Capture the cell that displays the provided text and extract its (x, y) central coordinate. 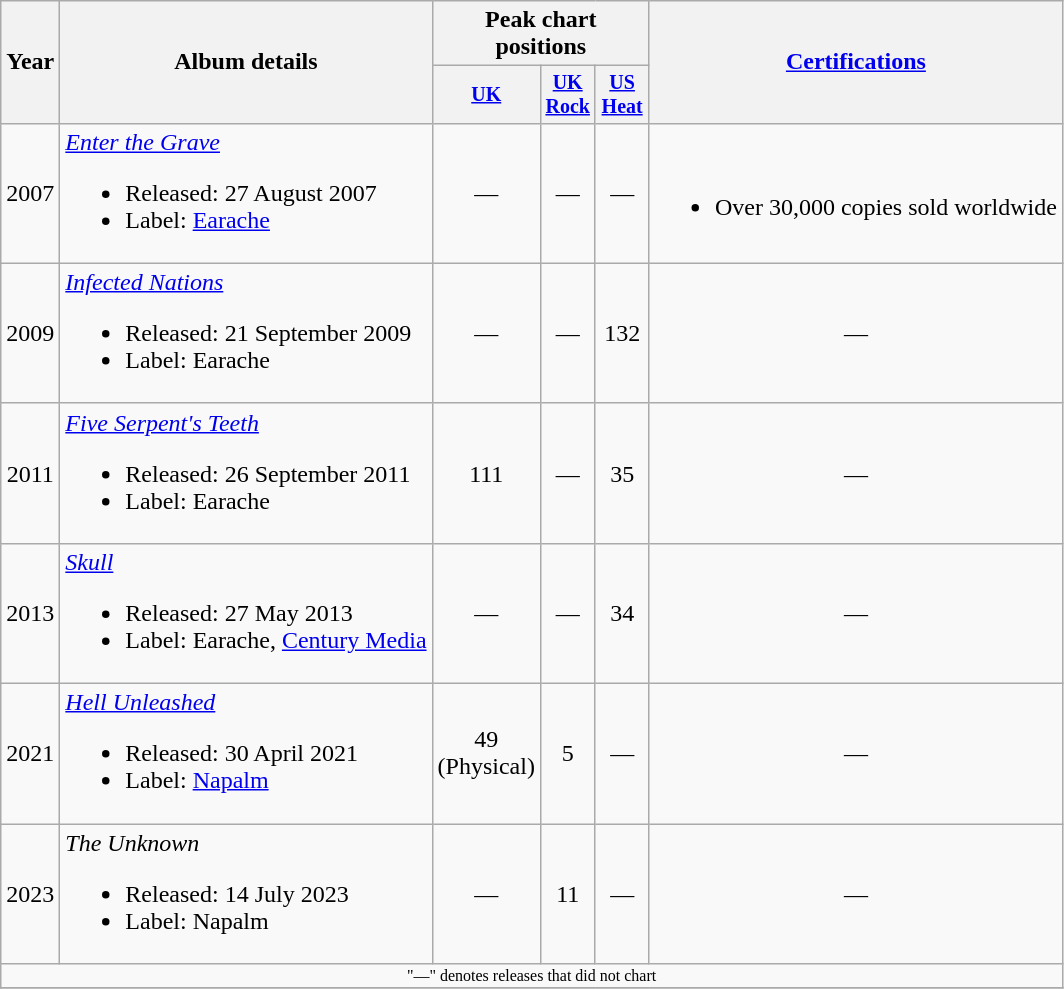
11 (567, 894)
Over 30,000 copies sold worldwide (856, 193)
111 (486, 473)
Hell UnleashedReleased: 30 April 2021Label: Napalm (246, 754)
2021 (30, 754)
34 (622, 613)
132 (622, 333)
2009 (30, 333)
"—" denotes releases that did not chart (532, 976)
Certifications (856, 62)
Peak chart positions (540, 34)
Infected NationsReleased: 21 September 2009Label: Earache (246, 333)
The UnknownReleased: 14 July 2023Label: Napalm (246, 894)
SkullReleased: 27 May 2013Label: Earache, Century Media (246, 613)
USHeat (622, 94)
35 (622, 473)
Enter the GraveReleased: 27 August 2007Label: Earache (246, 193)
49 (Physical) (486, 754)
Album details (246, 62)
2023 (30, 894)
2013 (30, 613)
Five Serpent's TeethReleased: 26 September 2011Label: Earache (246, 473)
5 (567, 754)
UK (486, 94)
2011 (30, 473)
Year (30, 62)
UK Rock (567, 94)
2007 (30, 193)
